Detect which cell encompasses the target text, then output its [X, Y] center coordinate. 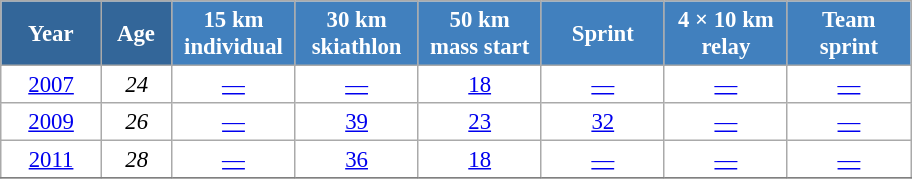
32 [602, 122]
Sprint [602, 34]
28 [136, 160]
24 [136, 85]
Team sprint [848, 34]
30 km skiathlon [356, 34]
2011 [52, 160]
2007 [52, 85]
15 km individual [234, 34]
23 [480, 122]
4 × 10 km relay [726, 34]
50 km mass start [480, 34]
39 [356, 122]
2009 [52, 122]
Year [52, 34]
26 [136, 122]
Age [136, 34]
36 [356, 160]
